Capture the cell that displays the provided text and extract its [x, y] central coordinate. 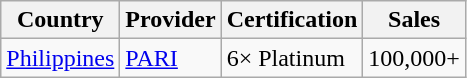
Provider [170, 20]
100,000+ [414, 58]
6× Platinum [292, 58]
Philippines [60, 58]
Certification [292, 20]
Sales [414, 20]
PARI [170, 58]
Country [60, 20]
